For the text-containing cell, return its midpoint in [X, Y] coordinate format. 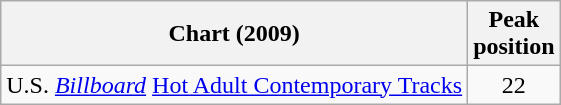
22 [514, 85]
Peakposition [514, 34]
U.S. Billboard Hot Adult Contemporary Tracks [234, 85]
Chart (2009) [234, 34]
